Provide the (X, Y) coordinate of the cell's center where the given text is located.  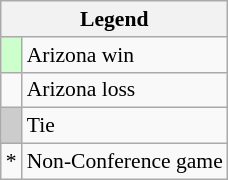
Non-Conference game (125, 162)
Legend (114, 19)
Arizona loss (125, 90)
Arizona win (125, 55)
* (12, 162)
Tie (125, 126)
